Extract the (X, Y) coordinate from the center of the cell holding the provided text.  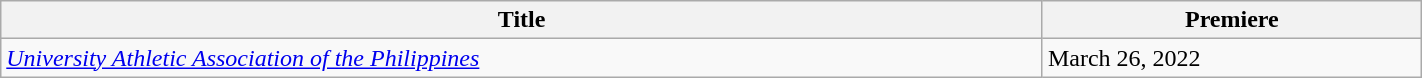
University Athletic Association of the Philippines (522, 58)
March 26, 2022 (1232, 58)
Title (522, 20)
Premiere (1232, 20)
